Locate the cell with the specified text and output its [x, y] center coordinate. 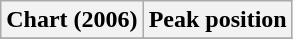
Chart (2006) [72, 20]
Peak position [218, 20]
